Identify which cell holds the provided text, then report its (X, Y) central coordinate. 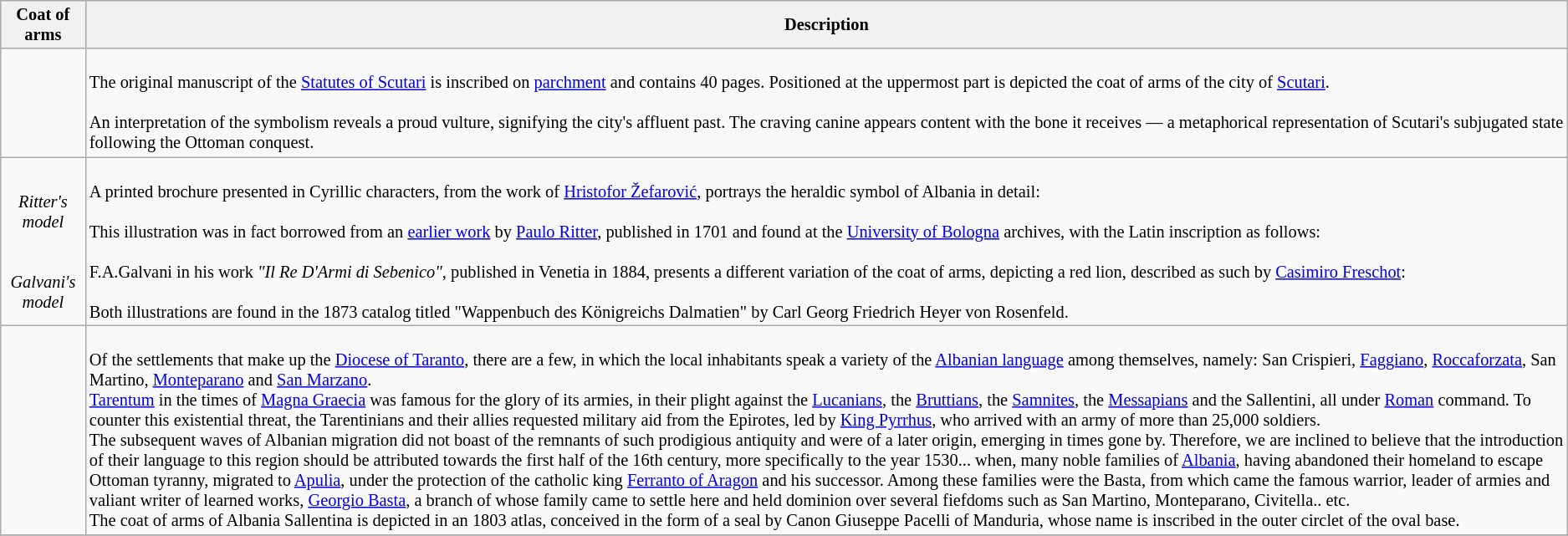
Description (826, 24)
Ritter's modelGalvani's model (43, 242)
Coat of arms (43, 24)
